Extract the [x, y] coordinate from the center of the cell holding the provided text.  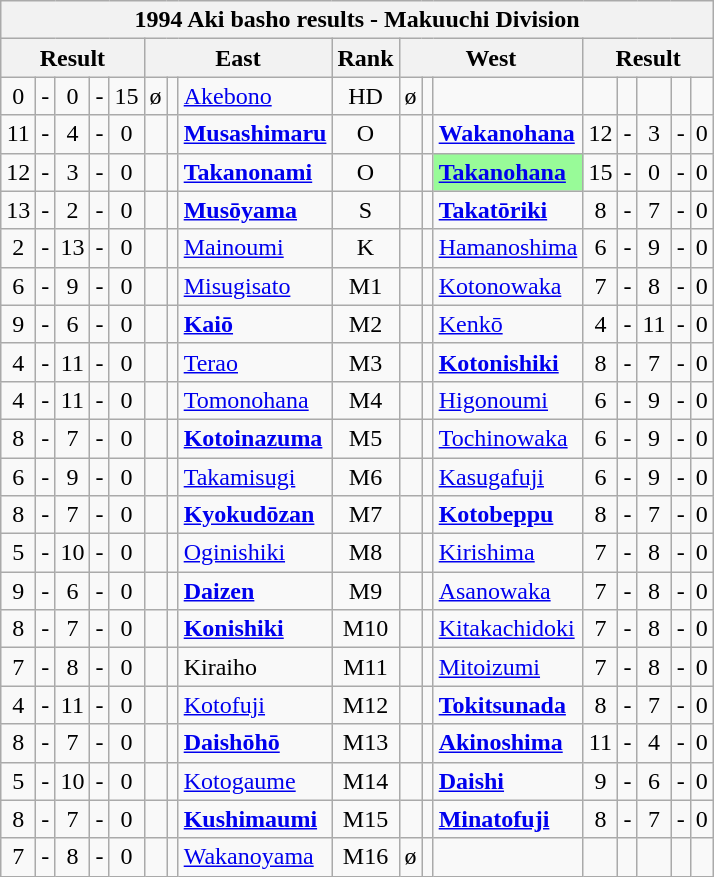
Kenkō [508, 324]
Rank [366, 58]
Kotoinazuma [255, 438]
M11 [366, 667]
Takamisugi [255, 477]
M5 [366, 438]
Takanonami [255, 172]
Musōyama [255, 210]
Takanohana [508, 172]
Wakanoyama [255, 857]
West [491, 58]
M16 [366, 857]
Tokitsunada [508, 705]
Kotobeppu [508, 515]
Konishiki [255, 629]
Kiraiho [255, 667]
M7 [366, 515]
Wakanohana [508, 134]
Higonoumi [508, 400]
Misugisato [255, 286]
K [366, 248]
Akinoshima [508, 743]
HD [366, 96]
Oginishiki [255, 553]
Takatōriki [508, 210]
Kyokudōzan [255, 515]
Kasugafuji [508, 477]
Kitakachidoki [508, 629]
1994 Aki basho results - Makuuchi Division [357, 20]
Daishi [508, 781]
M3 [366, 362]
M13 [366, 743]
Kaiō [255, 324]
Asanowaka [508, 591]
M6 [366, 477]
Kotonowaka [508, 286]
Kotogaume [255, 781]
M1 [366, 286]
Mitoizumi [508, 667]
Kushimaumi [255, 819]
Minatofuji [508, 819]
Mainoumi [255, 248]
East [238, 58]
Daishōhō [255, 743]
M15 [366, 819]
M10 [366, 629]
Musashimaru [255, 134]
Hamanoshima [508, 248]
Tochinowaka [508, 438]
M9 [366, 591]
Kotonishiki [508, 362]
M2 [366, 324]
Daizen [255, 591]
S [366, 210]
M12 [366, 705]
Kirishima [508, 553]
Terao [255, 362]
Tomonohana [255, 400]
M4 [366, 400]
Akebono [255, 96]
M8 [366, 553]
M14 [366, 781]
Kotofuji [255, 705]
